For the text-containing cell, return its midpoint in [x, y] coordinate format. 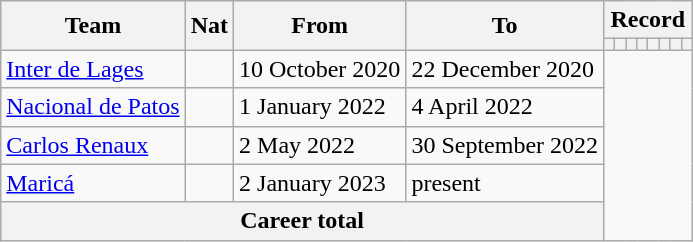
Career total [302, 221]
30 September 2022 [505, 145]
present [505, 183]
Nacional de Patos [93, 107]
2 May 2022 [320, 145]
Carlos Renaux [93, 145]
Nat [209, 26]
22 December 2020 [505, 69]
To [505, 26]
Record [648, 20]
Team [93, 26]
10 October 2020 [320, 69]
Inter de Lages [93, 69]
From [320, 26]
Maricá [93, 183]
1 January 2022 [320, 107]
2 January 2023 [320, 183]
4 April 2022 [505, 107]
